Extract the [X, Y] coordinate from the center of the cell holding the provided text.  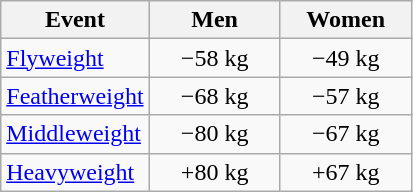
−58 kg [214, 58]
−80 kg [214, 134]
Women [346, 20]
−67 kg [346, 134]
Featherweight [75, 96]
Men [214, 20]
Heavyweight [75, 172]
−57 kg [346, 96]
−49 kg [346, 58]
+67 kg [346, 172]
+80 kg [214, 172]
Event [75, 20]
Flyweight [75, 58]
−68 kg [214, 96]
Middleweight [75, 134]
